Locate the cell with the specified text and output its (x, y) center coordinate. 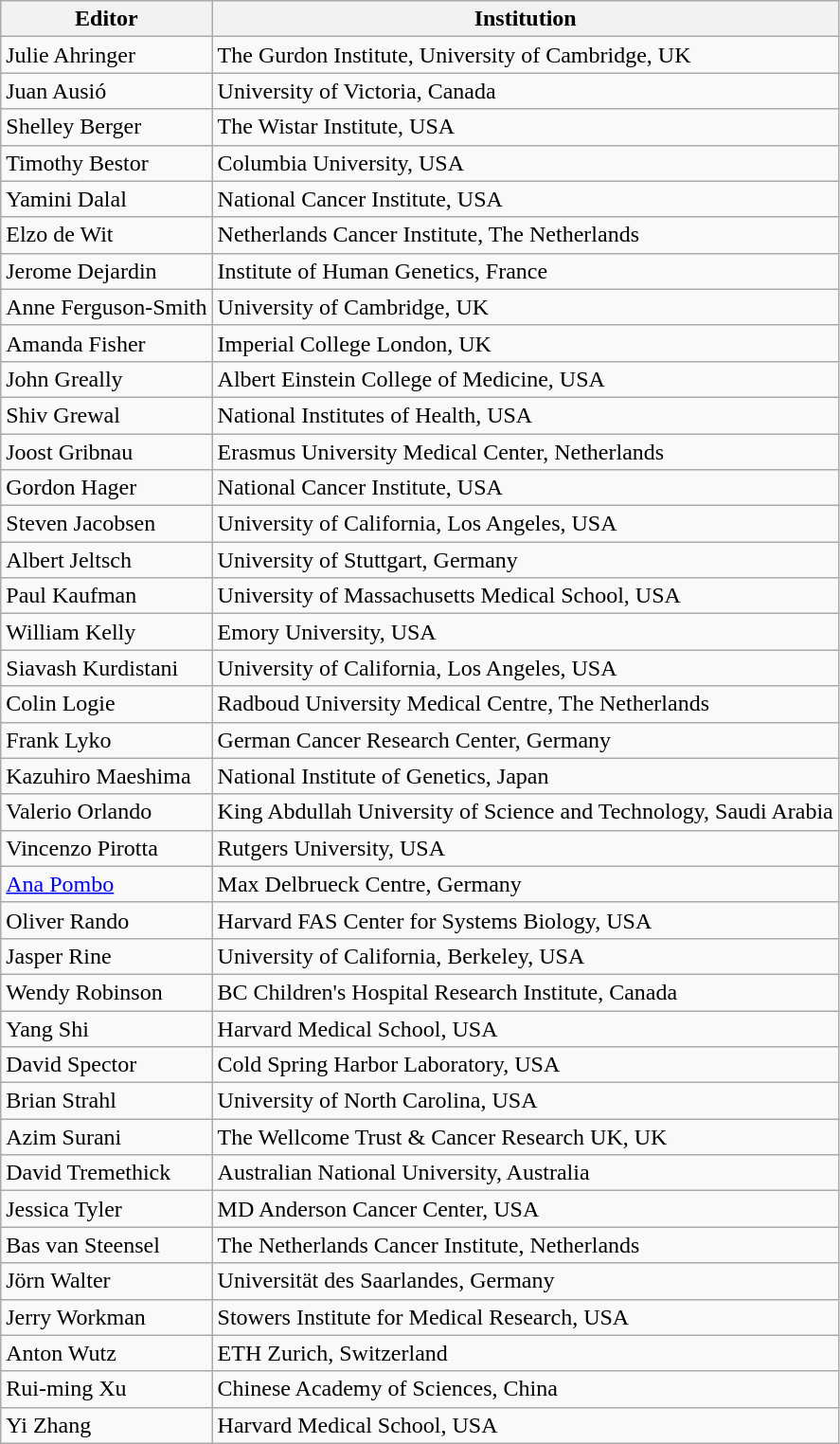
Stowers Institute for Medical Research, USA (525, 1317)
Elzo de Wit (106, 235)
National Institute of Genetics, Japan (525, 776)
ETH Zurich, Switzerland (525, 1353)
University of California, Berkeley, USA (525, 956)
Jasper Rine (106, 956)
Joost Gribnau (106, 452)
Anne Ferguson-Smith (106, 307)
Institution (525, 19)
University of North Carolina, USA (525, 1101)
Colin Logie (106, 704)
Harvard FAS Center for Systems Biology, USA (525, 920)
Jessica Tyler (106, 1209)
Timothy Bestor (106, 163)
Siavash Kurdistani (106, 668)
Anton Wutz (106, 1353)
Chinese Academy of Sciences, China (525, 1389)
John Greally (106, 379)
University of Cambridge, UK (525, 307)
The Netherlands Cancer Institute, Netherlands (525, 1245)
The Gurdon Institute, University of Cambridge, UK (525, 55)
MD Anderson Cancer Center, USA (525, 1209)
Ana Pombo (106, 884)
Yi Zhang (106, 1425)
The Wellcome Trust & Cancer Research UK, UK (525, 1137)
Bas van Steensel (106, 1245)
Columbia University, USA (525, 163)
Max Delbrueck Centre, Germany (525, 884)
Shiv Grewal (106, 415)
Emory University, USA (525, 632)
Editor (106, 19)
Albert Jeltsch (106, 560)
Azim Surani (106, 1137)
William Kelly (106, 632)
Institute of Human Genetics, France (525, 271)
National Institutes of Health, USA (525, 415)
Rui-ming Xu (106, 1389)
King Abdullah University of Science and Technology, Saudi Arabia (525, 812)
Oliver Rando (106, 920)
Radboud University Medical Centre, The Netherlands (525, 704)
David Spector (106, 1065)
BC Children's Hospital Research Institute, Canada (525, 992)
University of Massachusetts Medical School, USA (525, 596)
University of Stuttgart, Germany (525, 560)
Vincenzo Pirotta (106, 848)
Paul Kaufman (106, 596)
Steven Jacobsen (106, 524)
The Wistar Institute, USA (525, 127)
Julie Ahringer (106, 55)
Imperial College London, UK (525, 343)
Gordon Hager (106, 488)
Wendy Robinson (106, 992)
Yang Shi (106, 1028)
Frank Lyko (106, 740)
Jerry Workman (106, 1317)
Valerio Orlando (106, 812)
Jörn Walter (106, 1281)
Albert Einstein College of Medicine, USA (525, 379)
Brian Strahl (106, 1101)
David Tremethick (106, 1173)
Amanda Fisher (106, 343)
Universität des Saarlandes, Germany (525, 1281)
Netherlands Cancer Institute, The Netherlands (525, 235)
Cold Spring Harbor Laboratory, USA (525, 1065)
University of Victoria, Canada (525, 91)
Yamini Dalal (106, 199)
Rutgers University, USA (525, 848)
Erasmus University Medical Center, Netherlands (525, 452)
Jerome Dejardin (106, 271)
Australian National University, Australia (525, 1173)
Kazuhiro Maeshima (106, 776)
Shelley Berger (106, 127)
German Cancer Research Center, Germany (525, 740)
Juan Ausió (106, 91)
